Determine the [x, y] coordinate at the center of the cell enclosing the given text.  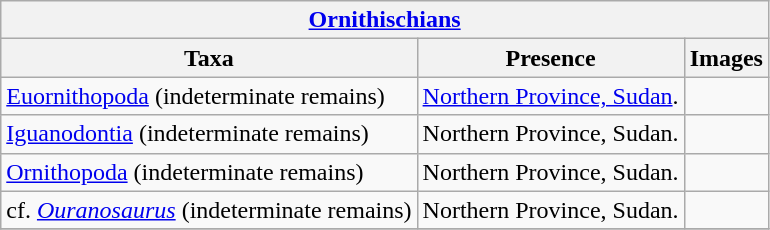
Taxa [209, 58]
Ornithischians [385, 20]
cf. Ouranosaurus (indeterminate remains) [209, 210]
Presence [550, 58]
Images [726, 58]
Iguanodontia (indeterminate remains) [209, 134]
Euornithopoda (indeterminate remains) [209, 96]
Ornithopoda (indeterminate remains) [209, 172]
